Extract the [X, Y] coordinate from the center of the cell holding the provided text.  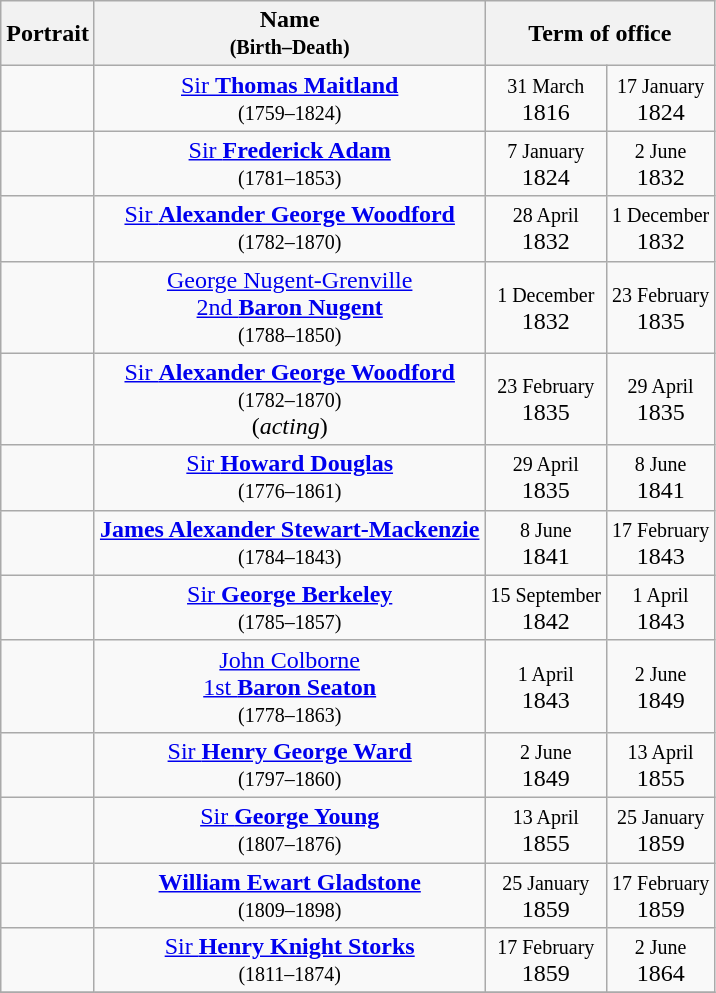
George Nugent-Grenville2nd Baron Nugent(1788–1850) [290, 307]
Sir Henry George Ward(1797–1860) [290, 764]
31 March1816 [546, 98]
Portrait [48, 34]
Sir George Berkeley(1785–1857) [290, 608]
28 April1832 [546, 228]
17 February1843 [661, 542]
Sir Thomas Maitland(1759–1824) [290, 98]
2 June1832 [661, 164]
Sir Alexander George Woodford(1782–1870) [290, 228]
2 June1864 [661, 960]
Sir George Young(1807–1876) [290, 830]
15 September1842 [546, 608]
Sir Howard Douglas(1776–1861) [290, 478]
William Ewart Gladstone(1809–1898) [290, 894]
James Alexander Stewart-Mackenzie(1784–1843) [290, 542]
7 January1824 [546, 164]
17 January1824 [661, 98]
Name(Birth–Death) [290, 34]
John Colborne1st Baron Seaton(1778–1863) [290, 686]
Term of office [600, 34]
Sir Alexander George Woodford(1782–1870)(acting) [290, 399]
Sir Henry Knight Storks(1811–1874) [290, 960]
Sir Frederick Adam(1781–1853) [290, 164]
